Determine the (X, Y) coordinate at the center of the cell enclosing the given text.  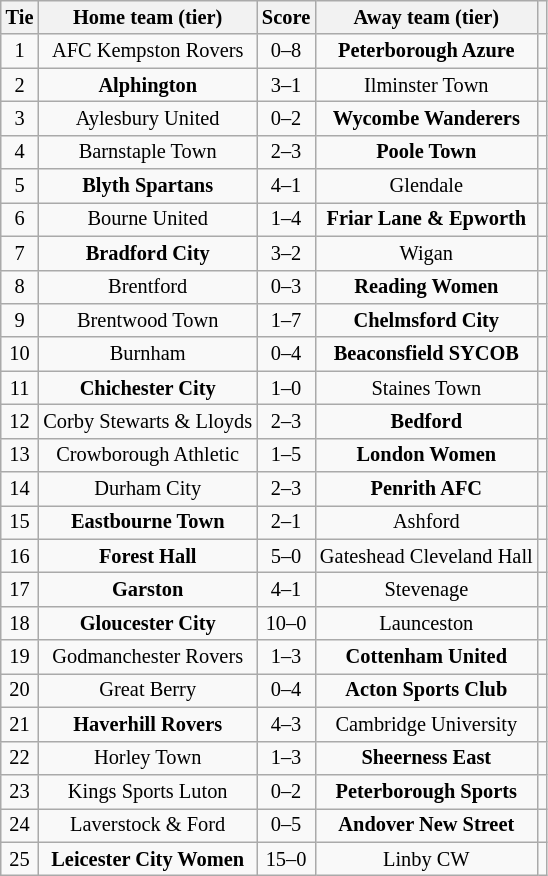
Peterborough Sports (426, 791)
10–0 (286, 623)
10 (20, 354)
Ashford (426, 522)
Kings Sports Luton (148, 791)
0–5 (286, 825)
17 (20, 589)
Crowborough Athletic (148, 455)
18 (20, 623)
Aylesbury United (148, 118)
1–5 (286, 455)
Acton Sports Club (426, 690)
3 (20, 118)
Stevenage (426, 589)
20 (20, 690)
6 (20, 219)
1–0 (286, 388)
Gateshead Cleveland Hall (426, 556)
Bourne United (148, 219)
Great Berry (148, 690)
Away team (tier) (426, 17)
16 (20, 556)
14 (20, 489)
Penrith AFC (426, 489)
Godmanchester Rovers (148, 657)
Wycombe Wanderers (426, 118)
Chelmsford City (426, 320)
1 (20, 51)
15–0 (286, 859)
Chichester City (148, 388)
Reading Women (426, 287)
13 (20, 455)
11 (20, 388)
7 (20, 253)
Staines Town (426, 388)
Garston (148, 589)
Blyth Spartans (148, 186)
Sheerness East (426, 758)
Ilminster Town (426, 85)
15 (20, 522)
Burnham (148, 354)
4 (20, 152)
2–1 (286, 522)
Tie (20, 17)
Cottenham United (426, 657)
London Women (426, 455)
Haverhill Rovers (148, 724)
8 (20, 287)
Laverstock & Ford (148, 825)
Glendale (426, 186)
0–3 (286, 287)
Wigan (426, 253)
Home team (tier) (148, 17)
Score (286, 17)
Brentford (148, 287)
Launceston (426, 623)
Durham City (148, 489)
Bradford City (148, 253)
AFC Kempston Rovers (148, 51)
Friar Lane & Epworth (426, 219)
0–8 (286, 51)
Cambridge University (426, 724)
Forest Hall (148, 556)
4–3 (286, 724)
Gloucester City (148, 623)
Alphington (148, 85)
Corby Stewarts & Lloyds (148, 421)
3–2 (286, 253)
24 (20, 825)
25 (20, 859)
1–7 (286, 320)
Linby CW (426, 859)
2 (20, 85)
19 (20, 657)
22 (20, 758)
21 (20, 724)
1–4 (286, 219)
Beaconsfield SYCOB (426, 354)
12 (20, 421)
Leicester City Women (148, 859)
Andover New Street (426, 825)
5–0 (286, 556)
3–1 (286, 85)
Poole Town (426, 152)
5 (20, 186)
Horley Town (148, 758)
Eastbourne Town (148, 522)
Barnstaple Town (148, 152)
23 (20, 791)
Peterborough Azure (426, 51)
Brentwood Town (148, 320)
Bedford (426, 421)
9 (20, 320)
